Capture the cell that displays the provided text and extract its (X, Y) central coordinate. 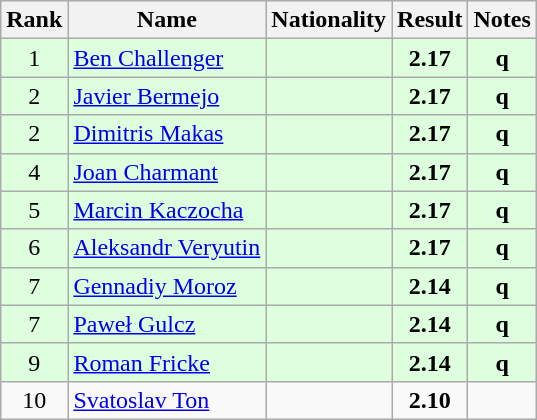
Javier Bermejo (167, 96)
Nationality (329, 20)
Notes (502, 20)
Gennadiy Moroz (167, 286)
1 (34, 58)
4 (34, 172)
Rank (34, 20)
9 (34, 362)
Paweł Gulcz (167, 324)
Roman Fricke (167, 362)
Svatoslav Ton (167, 400)
Joan Charmant (167, 172)
6 (34, 248)
10 (34, 400)
Aleksandr Veryutin (167, 248)
Ben Challenger (167, 58)
2.10 (430, 400)
Dimitris Makas (167, 134)
Result (430, 20)
5 (34, 210)
Marcin Kaczocha (167, 210)
Name (167, 20)
